Provide the [X, Y] coordinate of the cell's center where the given text is located.  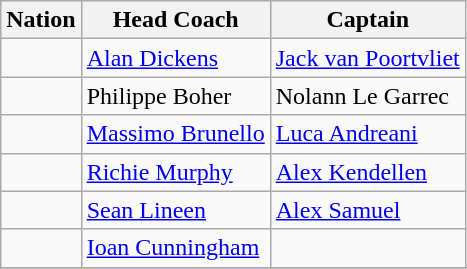
Nolann Le Garrec [368, 96]
Massimo Brunello [176, 134]
Head Coach [176, 20]
Jack van Poortvliet [368, 58]
Philippe Boher [176, 96]
Nation [41, 20]
Alex Kendellen [368, 172]
Sean Lineen [176, 210]
Captain [368, 20]
Luca Andreani [368, 134]
Richie Murphy [176, 172]
Alex Samuel [368, 210]
Alan Dickens [176, 58]
Ioan Cunningham [176, 248]
